Locate the cell with the specified text and output its [X, Y] center coordinate. 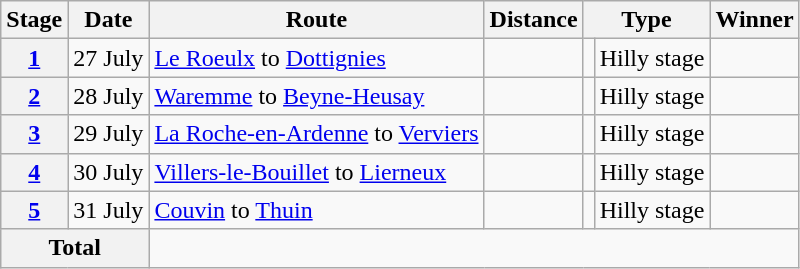
1 [34, 58]
Winner [754, 20]
Date [108, 20]
Stage [34, 20]
3 [34, 134]
28 July [108, 96]
29 July [108, 134]
Type [646, 20]
27 July [108, 58]
Total [75, 248]
2 [34, 96]
30 July [108, 172]
Route [316, 20]
Distance [534, 20]
Villers-le-Bouillet to Lierneux [316, 172]
Le Roeulx to Dottignies [316, 58]
5 [34, 210]
Waremme to Beyne-Heusay [316, 96]
31 July [108, 210]
La Roche-en-Ardenne to Verviers [316, 134]
4 [34, 172]
Couvin to Thuin [316, 210]
